For the text-containing cell, return its midpoint in (x, y) coordinate format. 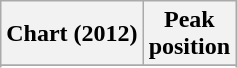
Peakposition (189, 34)
Chart (2012) (72, 34)
